Capture the cell that displays the provided text and extract its [X, Y] central coordinate. 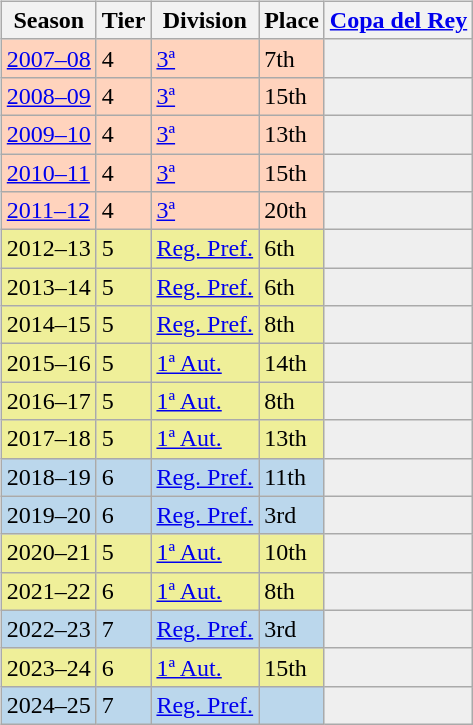
2010–11 [48, 173]
2019–20 [48, 515]
2016–17 [48, 401]
11th [292, 477]
2011–12 [48, 211]
Place [292, 20]
Tier [124, 20]
Copa del Rey [398, 20]
2014–15 [48, 325]
2022–23 [48, 629]
2009–10 [48, 134]
2021–22 [48, 591]
2017–18 [48, 439]
2020–21 [48, 553]
2013–14 [48, 287]
14th [292, 363]
2015–16 [48, 363]
10th [292, 553]
2023–24 [48, 667]
2024–25 [48, 705]
Season [48, 20]
2012–13 [48, 249]
2018–19 [48, 477]
2008–09 [48, 96]
7th [292, 58]
20th [292, 211]
2007–08 [48, 58]
Division [205, 20]
